Return [x, y] of the center of cell containing provided text 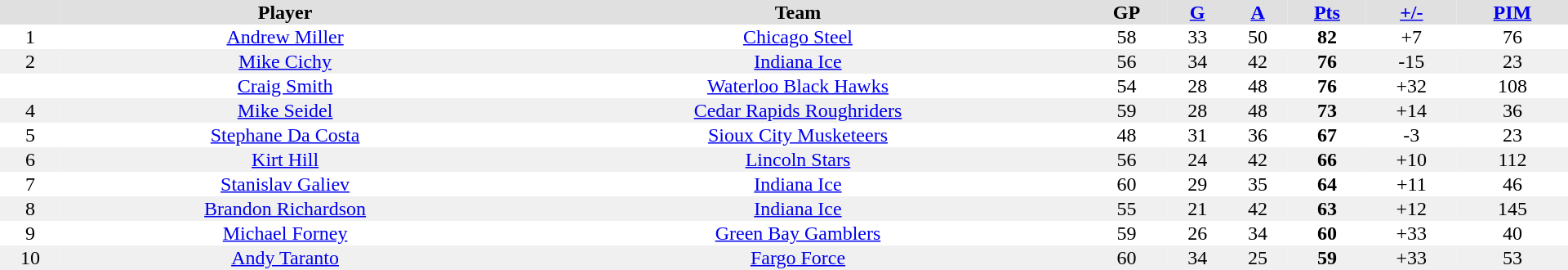
GP [1127, 12]
Team [797, 12]
Michael Forney [285, 233]
5 [30, 135]
Waterloo Black Hawks [797, 86]
-3 [1411, 135]
+7 [1411, 37]
PIM [1512, 12]
10 [30, 258]
Player [285, 12]
Brandon Richardson [285, 209]
145 [1512, 209]
Cedar Rapids Roughriders [797, 110]
73 [1327, 110]
Kirt Hill [285, 160]
31 [1197, 135]
Andy Taranto [285, 258]
67 [1327, 135]
53 [1512, 258]
50 [1258, 37]
Mike Cichy [285, 61]
112 [1512, 160]
+/- [1411, 12]
+14 [1411, 110]
+32 [1411, 86]
Stanislav Galiev [285, 184]
21 [1197, 209]
+11 [1411, 184]
25 [1258, 258]
Craig Smith [285, 86]
64 [1327, 184]
6 [30, 160]
35 [1258, 184]
58 [1127, 37]
66 [1327, 160]
+10 [1411, 160]
Mike Seidel [285, 110]
Sioux City Musketeers [797, 135]
Green Bay Gamblers [797, 233]
+12 [1411, 209]
Pts [1327, 12]
82 [1327, 37]
24 [1197, 160]
G [1197, 12]
9 [30, 233]
Andrew Miller [285, 37]
4 [30, 110]
54 [1127, 86]
63 [1327, 209]
40 [1512, 233]
29 [1197, 184]
33 [1197, 37]
-15 [1411, 61]
Lincoln Stars [797, 160]
46 [1512, 184]
1 [30, 37]
55 [1127, 209]
26 [1197, 233]
Chicago Steel [797, 37]
108 [1512, 86]
2 [30, 61]
8 [30, 209]
A [1258, 12]
7 [30, 184]
Stephane Da Costa [285, 135]
Fargo Force [797, 258]
